For the text-containing cell, return its midpoint in (X, Y) coordinate format. 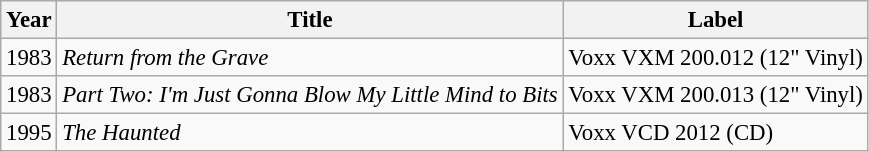
Voxx VXM 200.012 (12" Vinyl) (716, 58)
Voxx VXM 200.013 (12" Vinyl) (716, 95)
Label (716, 20)
The Haunted (310, 133)
1995 (29, 133)
Part Two: I'm Just Gonna Blow My Little Mind to Bits (310, 95)
Voxx VCD 2012 (CD) (716, 133)
Return from the Grave (310, 58)
Year (29, 20)
Title (310, 20)
